Identify which cell holds the provided text, then report its [x, y] central coordinate. 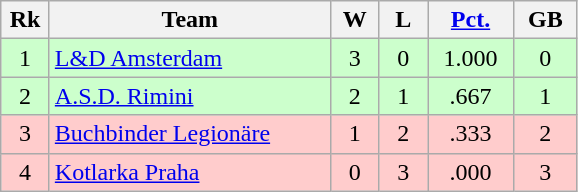
Team [190, 20]
Rk [26, 20]
L [404, 20]
Buchbinder Legionäre [190, 134]
.000 [471, 172]
GB [546, 20]
Pct. [471, 20]
Kotlarka Praha [190, 172]
4 [26, 172]
W [354, 20]
1.000 [471, 58]
.333 [471, 134]
A.S.D. Rimini [190, 96]
.667 [471, 96]
L&D Amsterdam [190, 58]
